Provide the [x, y] coordinate of the cell's center where the given text is located.  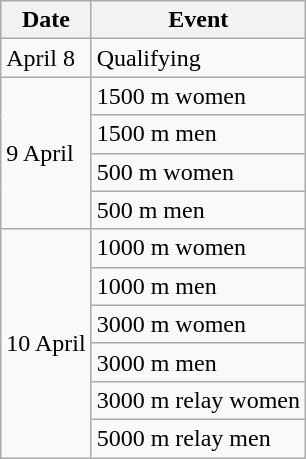
Qualifying [198, 58]
1000 m men [198, 286]
1000 m women [198, 248]
10 April [46, 343]
1500 m women [198, 96]
9 April [46, 153]
500 m men [198, 210]
Date [46, 20]
3000 m relay women [198, 400]
3000 m men [198, 362]
April 8 [46, 58]
500 m women [198, 172]
3000 m women [198, 324]
1500 m men [198, 134]
Event [198, 20]
5000 m relay men [198, 438]
